From the cell containing the given text, extract its center point as [X, Y] coordinate. 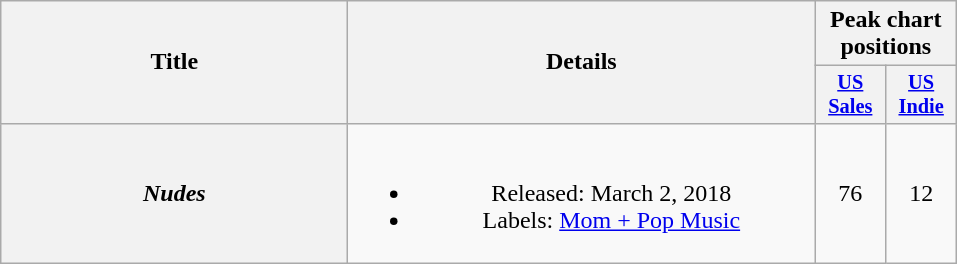
12 [922, 193]
Nudes [174, 193]
Peak chart positions [886, 34]
76 [850, 193]
Details [582, 62]
US Indie [922, 95]
Title [174, 62]
USSales [850, 95]
Released: March 2, 2018Labels: Mom + Pop Music [582, 193]
